Identify which cell holds the provided text, then report its (X, Y) central coordinate. 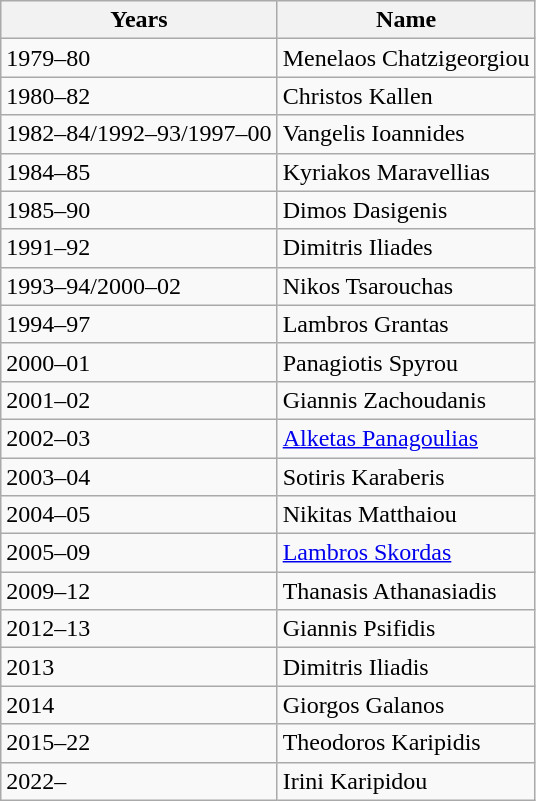
Giorgos Galanos (406, 705)
Vangelis Ioannides (406, 134)
Dimitris Iliadis (406, 667)
1985–90 (139, 210)
1982–84/1992–93/1997–00 (139, 134)
1980–82 (139, 96)
Theodoros Karipidis (406, 743)
Christos Kallen (406, 96)
Name (406, 20)
2000–01 (139, 362)
Dimos Dasigenis (406, 210)
2001–02 (139, 400)
Dimitris Iliades (406, 248)
Nikos Tsarouchas (406, 286)
Kyriakos Maravellias (406, 172)
Panagiotis Spyrou (406, 362)
Irini Karipidou (406, 781)
2013 (139, 667)
Thanasis Athanasiadis (406, 591)
1984–85 (139, 172)
2015–22 (139, 743)
2005–09 (139, 553)
Giannis Zachoudanis (406, 400)
Menelaos Chatzigeorgiou (406, 58)
2003–04 (139, 477)
2014 (139, 705)
Years (139, 20)
2022– (139, 781)
Lambros Grantas (406, 324)
Lambros Skordas (406, 553)
Nikitas Matthaiou (406, 515)
1979–80 (139, 58)
Alketas Panagoulias (406, 438)
Giannis Psifidis (406, 629)
2004–05 (139, 515)
2002–03 (139, 438)
Sotiris Karaberis (406, 477)
1993–94/2000–02 (139, 286)
1991–92 (139, 248)
1994–97 (139, 324)
2009–12 (139, 591)
2012–13 (139, 629)
